Return the [x, y] coordinate for the center point of the cell that contains the specified text.  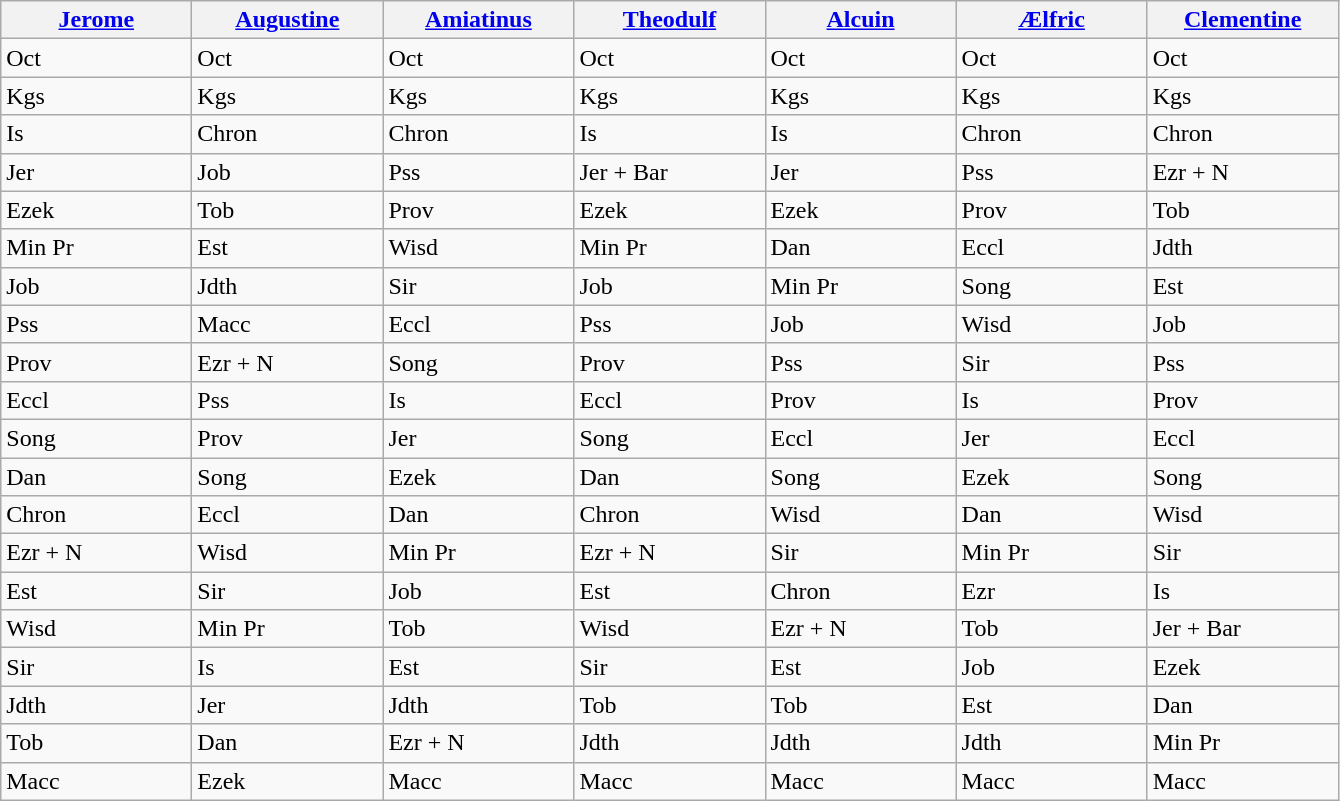
Ælfric [1052, 20]
Alcuin [860, 20]
Jerome [96, 20]
Ezr [1052, 591]
Augustine [288, 20]
Clementine [1242, 20]
Amiatinus [478, 20]
Theodulf [670, 20]
